Detect which cell encompasses the target text, then output its (x, y) center coordinate. 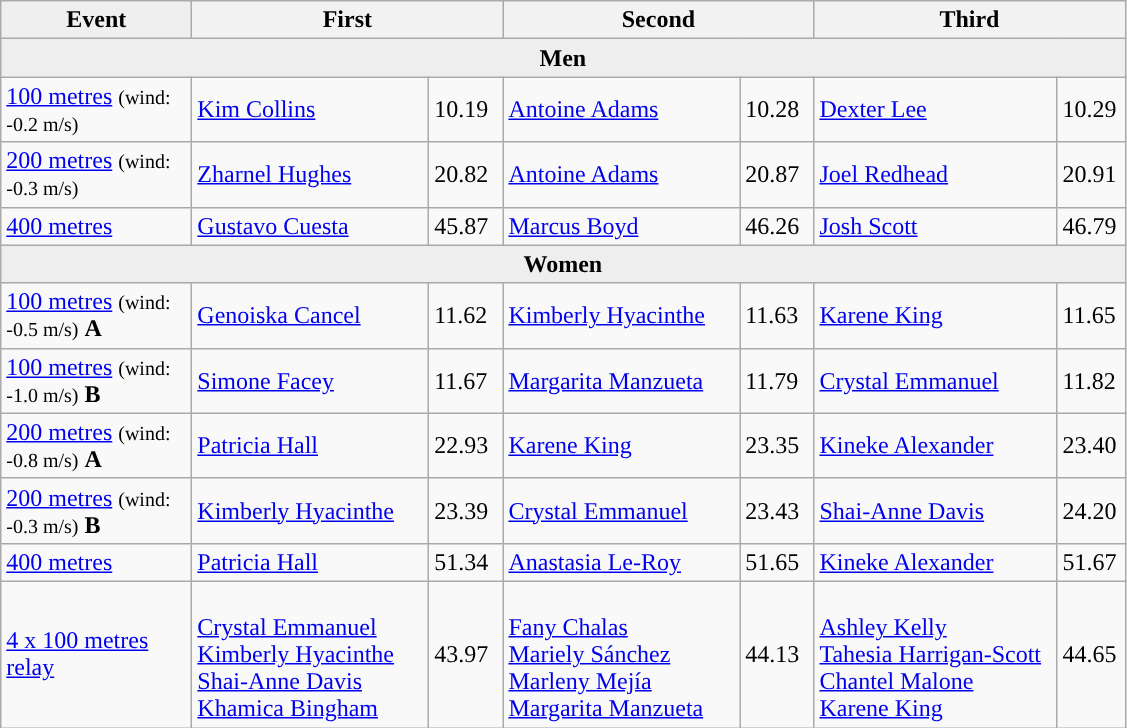
20.82 (466, 174)
Third (970, 20)
Crystal EmmanuelKimberly HyacintheShai-Anne DavisKhamica Bingham (310, 654)
200 metres (wind: -0.3 m/s) B (96, 510)
Zharnel Hughes (310, 174)
Joel Redhead (936, 174)
11.67 (466, 380)
Simone Facey (310, 380)
24.20 (1091, 510)
100 metres (wind: -0.2 m/s) (96, 110)
23.40 (1091, 446)
20.91 (1091, 174)
200 metres (wind: -0.3 m/s) (96, 174)
11.63 (777, 316)
11.65 (1091, 316)
Men (563, 58)
Ashley KellyTahesia Harrigan-ScottChantel MaloneKarene King (936, 654)
Gustavo Cuesta (310, 226)
Josh Scott (936, 226)
10.29 (1091, 110)
43.97 (466, 654)
51.34 (466, 562)
46.26 (777, 226)
Fany ChalasMariely SánchezMarleny MejíaMargarita Manzueta (622, 654)
23.39 (466, 510)
Women (563, 264)
Dexter Lee (936, 110)
Shai-Anne Davis (936, 510)
10.28 (777, 110)
51.65 (777, 562)
Margarita Manzueta (622, 380)
4 x 100 metres relay (96, 654)
23.43 (777, 510)
11.82 (1091, 380)
10.19 (466, 110)
Marcus Boyd (622, 226)
20.87 (777, 174)
51.67 (1091, 562)
11.62 (466, 316)
44.13 (777, 654)
44.65 (1091, 654)
45.87 (466, 226)
23.35 (777, 446)
46.79 (1091, 226)
22.93 (466, 446)
First (348, 20)
100 metres (wind: -0.5 m/s) A (96, 316)
11.79 (777, 380)
Second (658, 20)
200 metres (wind: -0.8 m/s) A (96, 446)
Genoiska Cancel (310, 316)
Kim Collins (310, 110)
Event (96, 20)
Anastasia Le-Roy (622, 562)
100 metres (wind: -1.0 m/s) B (96, 380)
